Identify which cell holds the provided text, then report its [X, Y] central coordinate. 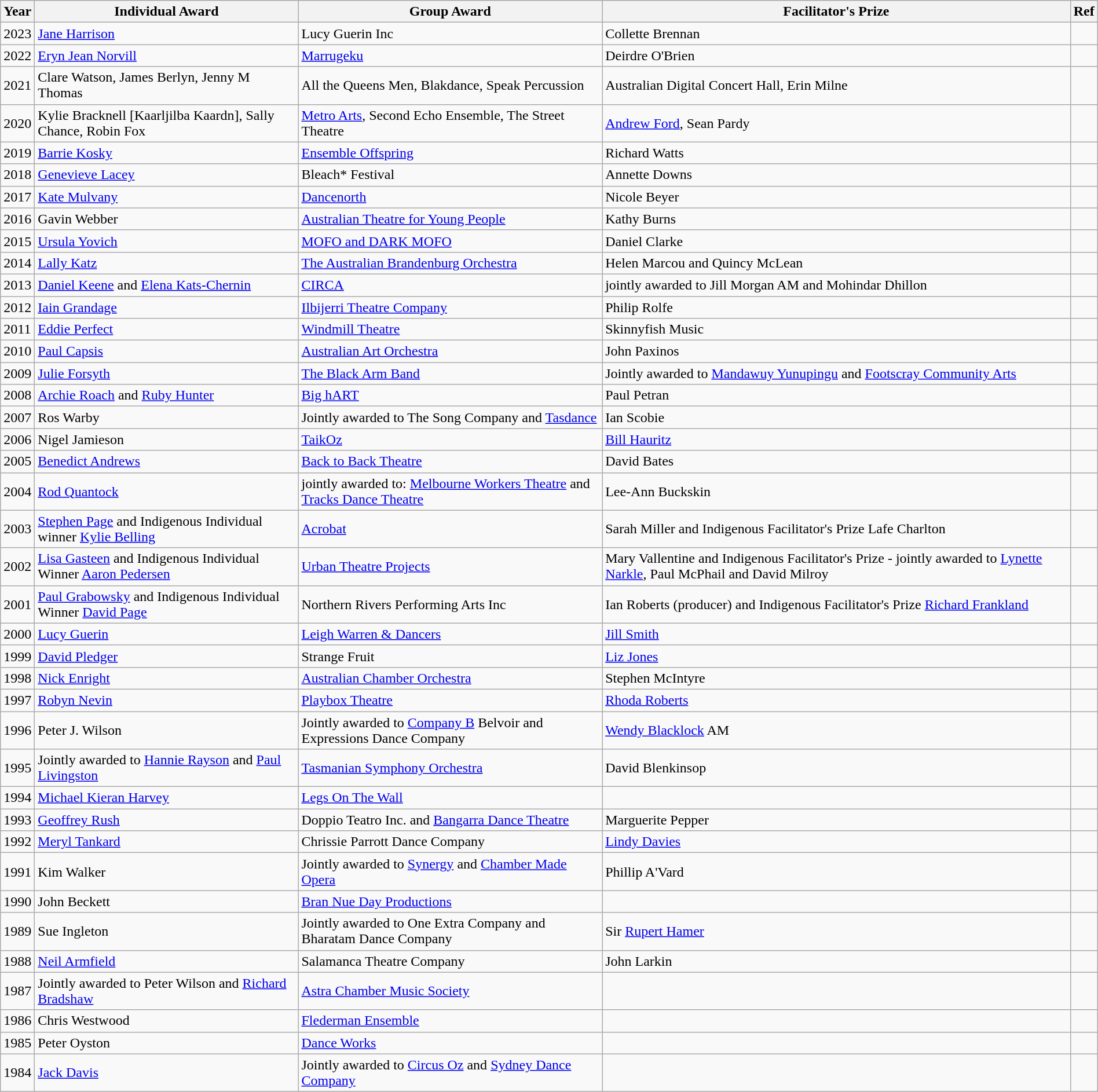
Lisa Gasteen and Indigenous Individual Winner Aaron Pedersen [167, 566]
Phillip A'Vard [836, 872]
CIRCA [451, 285]
Nicole Beyer [836, 197]
Barrie Kosky [167, 153]
Jointly awarded to Hannie Rayson and Paul Livingston [167, 768]
Rhoda Roberts [836, 700]
Individual Award [167, 12]
Lucy Guerin Inc [451, 34]
2021 [17, 86]
2006 [17, 439]
Nigel Jamieson [167, 439]
Julie Forsyth [167, 373]
Genevieve Lacey [167, 175]
1997 [17, 700]
MOFO and DARK MOFO [451, 241]
Lee-Ann Buckskin [836, 491]
Jointly awarded to Company B Belvoir and Expressions Dance Company [451, 730]
All the Queens Men, Blakdance, Speak Percussion [451, 86]
Bran Nue Day Productions [451, 902]
2008 [17, 395]
Andrew Ford, Sean Pardy [836, 123]
Sue Ingleton [167, 931]
jointly awarded to: Melbourne Workers Theatre and Tracks Dance Theatre [451, 491]
Strange Fruit [451, 656]
David Blenkinsop [836, 768]
Marguerite Pepper [836, 820]
1987 [17, 991]
TaikOz [451, 439]
Windmill Theatre [451, 329]
2013 [17, 285]
Michael Kieran Harvey [167, 798]
1984 [17, 1072]
Ursula Yovich [167, 241]
The Black Arm Band [451, 373]
Group Award [451, 12]
1985 [17, 1043]
Australian Digital Concert Hall, Erin Milne [836, 86]
Big hART [451, 395]
2019 [17, 153]
Australian Theatre for Young People [451, 219]
Urban Theatre Projects [451, 566]
Mary Vallentine and Indigenous Facilitator's Prize - jointly awarded to Lynette Narkle, Paul McPhail and David Milroy [836, 566]
Meryl Tankard [167, 842]
John Paxinos [836, 351]
1991 [17, 872]
Australian Chamber Orchestra [451, 678]
1986 [17, 1021]
Tasmanian Symphony Orchestra [451, 768]
Ilbijerri Theatre Company [451, 307]
Jack Davis [167, 1072]
Leigh Warren & Dancers [451, 634]
1996 [17, 730]
Jointly awarded to Mandawuy Yunupingu and Footscray Community Arts [836, 373]
Benedict Andrews [167, 461]
2004 [17, 491]
Eryn Jean Norvill [167, 56]
Dance Works [451, 1043]
Paul Petran [836, 395]
Ensemble Offspring [451, 153]
2003 [17, 529]
1995 [17, 768]
Stephen Page and Indigenous Individual winner Kylie Belling [167, 529]
Ian Scobie [836, 417]
1994 [17, 798]
Bill Hauritz [836, 439]
jointly awarded to Jill Morgan AM and Mohindar Dhillon [836, 285]
Wendy Blacklock AM [836, 730]
Facilitator's Prize [836, 12]
1998 [17, 678]
Deirdre O'Brien [836, 56]
Flederman Ensemble [451, 1021]
1990 [17, 902]
Ref [1084, 12]
Helen Marcou and Quincy McLean [836, 263]
Kathy Burns [836, 219]
Skinnyfish Music [836, 329]
Jill Smith [836, 634]
Chrissie Parrott Dance Company [451, 842]
2012 [17, 307]
2014 [17, 263]
Bleach* Festival [451, 175]
Lally Katz [167, 263]
2011 [17, 329]
Jointly awarded to Synergy and Chamber Made Opera [451, 872]
Iain Grandage [167, 307]
Kim Walker [167, 872]
Chris Westwood [167, 1021]
2010 [17, 351]
Salamanca Theatre Company [451, 961]
Stephen McIntyre [836, 678]
Geoffrey Rush [167, 820]
Daniel Clarke [836, 241]
Astra Chamber Music Society [451, 991]
2015 [17, 241]
Lindy Davies [836, 842]
2000 [17, 634]
Rod Quantock [167, 491]
2018 [17, 175]
Sir Rupert Hamer [836, 931]
Paul Grabowsky and Indigenous Individual Winner David Page [167, 604]
Northern Rivers Performing Arts Inc [451, 604]
Neil Armfield [167, 961]
Nick Enright [167, 678]
Lucy Guerin [167, 634]
Jointly awarded to The Song Company and Tasdance [451, 417]
Peter J. Wilson [167, 730]
Paul Capsis [167, 351]
Daniel Keene and Elena Kats-Chernin [167, 285]
Acrobat [451, 529]
Liz Jones [836, 656]
John Beckett [167, 902]
Sarah Miller and Indigenous Facilitator's Prize Lafe Charlton [836, 529]
Dancenorth [451, 197]
1992 [17, 842]
2023 [17, 34]
Kylie Bracknell [Kaarljilba Kaardn], Sally Chance, Robin Fox [167, 123]
Eddie Perfect [167, 329]
Kate Mulvany [167, 197]
2001 [17, 604]
2005 [17, 461]
Legs On The Wall [451, 798]
David Bates [836, 461]
Playbox Theatre [451, 700]
2016 [17, 219]
Archie Roach and Ruby Hunter [167, 395]
Annette Downs [836, 175]
Ros Warby [167, 417]
David Pledger [167, 656]
2007 [17, 417]
The Australian Brandenburg Orchestra [451, 263]
Richard Watts [836, 153]
Collette Brennan [836, 34]
Metro Arts, Second Echo Ensemble, The Street Theatre [451, 123]
Clare Watson, James Berlyn, Jenny M Thomas [167, 86]
2020 [17, 123]
Peter Oyston [167, 1043]
2017 [17, 197]
Year [17, 12]
1989 [17, 931]
Marrugeku [451, 56]
2009 [17, 373]
Back to Back Theatre [451, 461]
Jane Harrison [167, 34]
John Larkin [836, 961]
Gavin Webber [167, 219]
2022 [17, 56]
Doppio Teatro Inc. and Bangarra Dance Theatre [451, 820]
2002 [17, 566]
1993 [17, 820]
Robyn Nevin [167, 700]
Jointly awarded to Peter Wilson and Richard Bradshaw [167, 991]
Philip Rolfe [836, 307]
Australian Art Orchestra [451, 351]
Ian Roberts (producer) and Indigenous Facilitator's Prize Richard Frankland [836, 604]
1988 [17, 961]
1999 [17, 656]
Jointly awarded to One Extra Company and Bharatam Dance Company [451, 931]
Jointly awarded to Circus Oz and Sydney Dance Company [451, 1072]
